Output the [X, Y] coordinate of the center of the cell containing the given text.  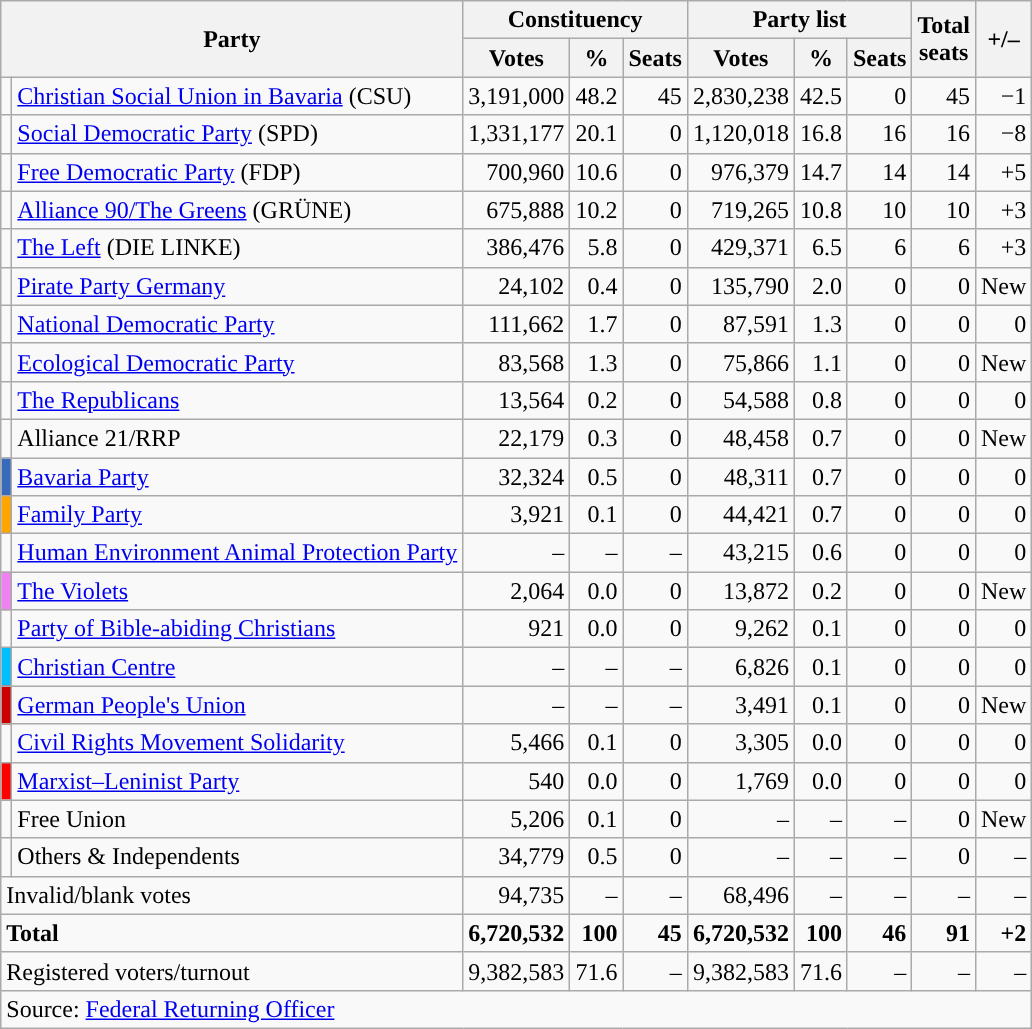
1.1 [820, 362]
14.7 [820, 172]
Marxist–Leninist Party [238, 781]
Christian Social Union in Bavaria (CSU) [238, 96]
16.8 [820, 134]
2.0 [820, 286]
−1 [1003, 96]
−8 [1003, 134]
54,588 [740, 400]
Registered voters/turnout [232, 971]
3,921 [516, 515]
The Violets [238, 591]
6,826 [740, 667]
87,591 [740, 324]
10.6 [596, 172]
The Republicans [238, 400]
719,265 [740, 210]
+2 [1003, 933]
5.8 [596, 248]
Total [232, 933]
386,476 [516, 248]
Party of Bible-abiding Christians [238, 629]
976,379 [740, 172]
Party list [800, 20]
5,206 [516, 819]
Alliance 90/The Greens (GRÜNE) [238, 210]
Ecological Democratic Party [238, 362]
2,830,238 [740, 96]
Others & Independents [238, 857]
Alliance 21/RRP [238, 438]
22,179 [516, 438]
675,888 [516, 210]
6.5 [820, 248]
135,790 [740, 286]
Family Party [238, 515]
Bavaria Party [238, 477]
0.3 [596, 438]
Free Union [238, 819]
1,769 [740, 781]
921 [516, 629]
48.2 [596, 96]
42.5 [820, 96]
German People's Union [238, 705]
9,262 [740, 629]
94,735 [516, 895]
44,421 [740, 515]
13,564 [516, 400]
43,215 [740, 553]
68,496 [740, 895]
34,779 [516, 857]
24,102 [516, 286]
83,568 [516, 362]
429,371 [740, 248]
Christian Centre [238, 667]
Social Democratic Party (SPD) [238, 134]
+5 [1003, 172]
3,191,000 [516, 96]
2,064 [516, 591]
111,662 [516, 324]
The Left (DIE LINKE) [238, 248]
Totalseats [944, 39]
Pirate Party Germany [238, 286]
National Democratic Party [238, 324]
1,331,177 [516, 134]
20.1 [596, 134]
5,466 [516, 743]
48,458 [740, 438]
10.8 [820, 210]
75,866 [740, 362]
0.6 [820, 553]
1,120,018 [740, 134]
Source: Federal Returning Officer [516, 1009]
Human Environment Animal Protection Party [238, 553]
Constituency [576, 20]
1.7 [596, 324]
91 [944, 933]
10.2 [596, 210]
32,324 [516, 477]
+/– [1003, 39]
Civil Rights Movement Solidarity [238, 743]
48,311 [740, 477]
540 [516, 781]
46 [879, 933]
700,960 [516, 172]
0.8 [820, 400]
3,305 [740, 743]
Free Democratic Party (FDP) [238, 172]
3,491 [740, 705]
13,872 [740, 591]
0.4 [596, 286]
Invalid/blank votes [232, 895]
Party [232, 39]
